From the cell containing the given text, extract its center point as (X, Y) coordinate. 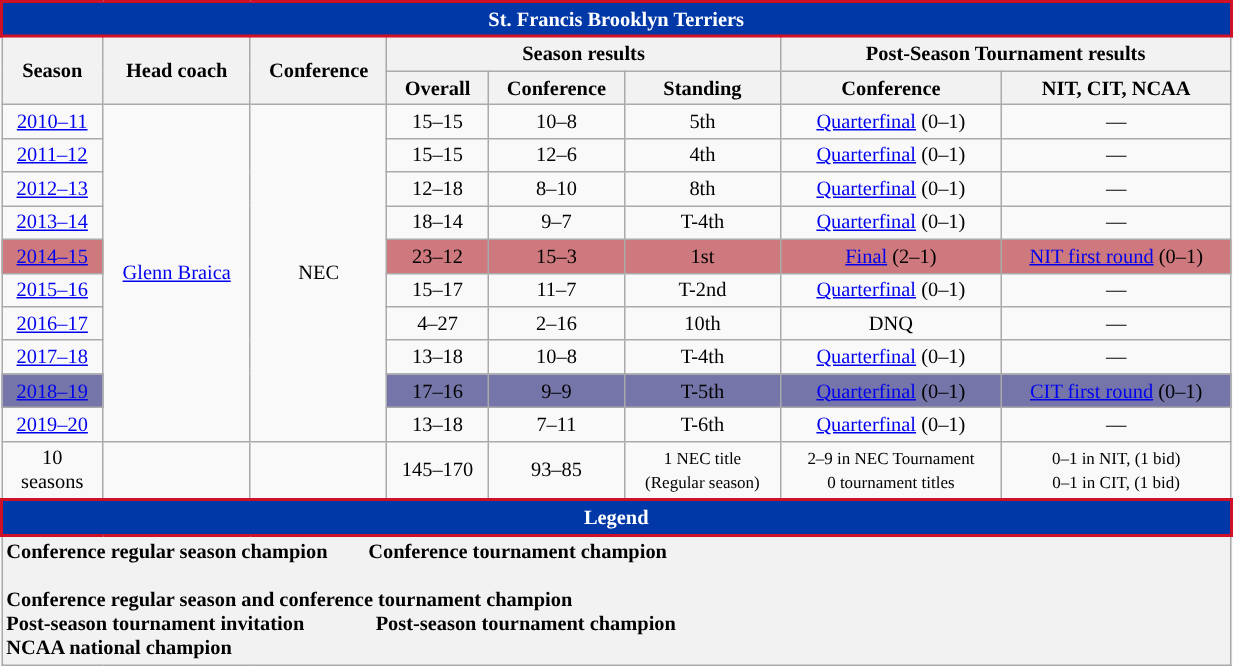
DNQ (890, 323)
2013–14 (52, 222)
NEC (318, 272)
Season (52, 70)
10seasons (52, 470)
93–85 (556, 470)
T-6th (703, 424)
4th (703, 155)
Season results (584, 53)
2012–13 (52, 189)
Glenn Braica (176, 272)
15–3 (556, 256)
2–9 in NEC Tournament0 tournament titles (890, 470)
15–17 (438, 290)
2018–19 (52, 391)
2016–17 (52, 323)
NIT, CIT, NCAA (1116, 88)
2011–12 (52, 155)
Final (2–1) (890, 256)
CIT first round (0–1) (1116, 391)
Post-Season Tournament results (1006, 53)
NIT first round (0–1) (1116, 256)
10th (703, 323)
2017–18 (52, 357)
23–12 (438, 256)
T-2nd (703, 290)
Overall (438, 88)
2019–20 (52, 424)
2015–16 (52, 290)
2014–15 (52, 256)
1 NEC title(Regular season) (703, 470)
2010–11 (52, 121)
Legend (616, 516)
1st (703, 256)
Head coach (176, 70)
12–6 (556, 155)
145–170 (438, 470)
12–18 (438, 189)
9–7 (556, 222)
17–16 (438, 391)
8th (703, 189)
4–27 (438, 323)
2–16 (556, 323)
5th (703, 121)
7–11 (556, 424)
18–14 (438, 222)
0–1 in NIT, (1 bid) 0–1 in CIT, (1 bid) (1116, 470)
T-5th (703, 391)
St. Francis Brooklyn Terriers (616, 18)
11–7 (556, 290)
8–10 (556, 189)
9–9 (556, 391)
Standing (703, 88)
